Determine the (X, Y) coordinate at the center of the cell enclosing the given text.  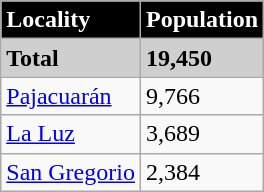
2,384 (202, 172)
La Luz (71, 134)
Total (71, 58)
San Gregorio (71, 172)
9,766 (202, 96)
19,450 (202, 58)
Pajacuarán (71, 96)
Population (202, 20)
3,689 (202, 134)
Locality (71, 20)
